Search for the cell housing the specified text and yield its [x, y] center coordinate. 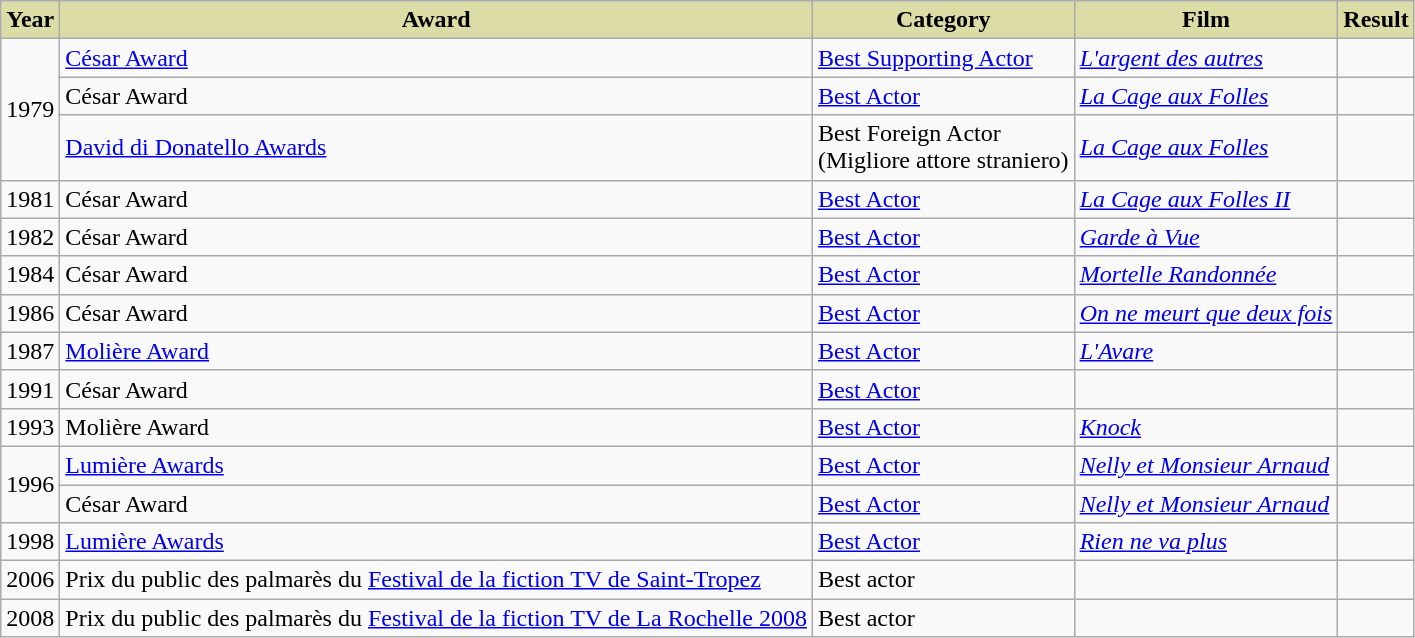
Best Supporting Actor [944, 58]
Prix du public des palmarès du Festival de la fiction TV de Saint-Tropez [436, 580]
1987 [30, 351]
Year [30, 20]
Rien ne va plus [1206, 542]
La Cage aux Folles II [1206, 199]
Category [944, 20]
Film [1206, 20]
L'argent des autres [1206, 58]
1984 [30, 275]
Mortelle Randonnée [1206, 275]
Best Foreign Actor (Migliore attore straniero) [944, 148]
On ne meurt que deux fois [1206, 313]
1986 [30, 313]
1991 [30, 389]
1979 [30, 110]
Award [436, 20]
Knock [1206, 427]
David di Donatello Awards [436, 148]
1993 [30, 427]
2008 [30, 618]
1996 [30, 484]
1981 [30, 199]
1982 [30, 237]
Result [1376, 20]
1998 [30, 542]
2006 [30, 580]
Garde à Vue [1206, 237]
L'Avare [1206, 351]
Prix du public des palmarès du Festival de la fiction TV de La Rochelle 2008 [436, 618]
